Capture the cell that displays the provided text and extract its [X, Y] central coordinate. 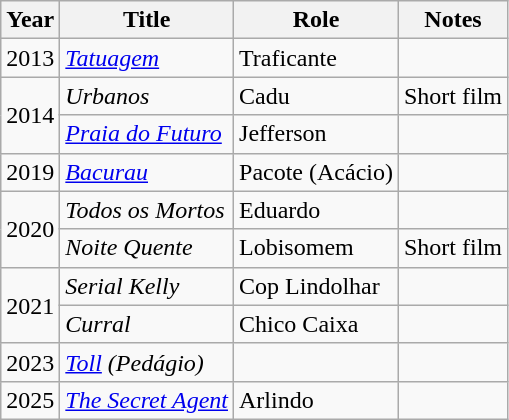
Eduardo [316, 210]
Role [316, 20]
2021 [30, 305]
Lobisomem [316, 248]
Todos os Mortos [147, 210]
Curral [147, 324]
Cadu [316, 96]
Bacurau [147, 172]
2019 [30, 172]
Chico Caixa [316, 324]
Serial Kelly [147, 286]
2023 [30, 362]
Traficante [316, 58]
Urbanos [147, 96]
Arlindo [316, 400]
The Secret Agent [147, 400]
2025 [30, 400]
Cop Lindolhar [316, 286]
Title [147, 20]
Notes [452, 20]
Jefferson [316, 134]
Toll (Pedágio) [147, 362]
Tatuagem [147, 58]
2013 [30, 58]
2020 [30, 229]
Noite Quente [147, 248]
Pacote (Acácio) [316, 172]
Year [30, 20]
2014 [30, 115]
Praia do Futuro [147, 134]
